Output the [x, y] coordinate of the center of the cell containing the given text.  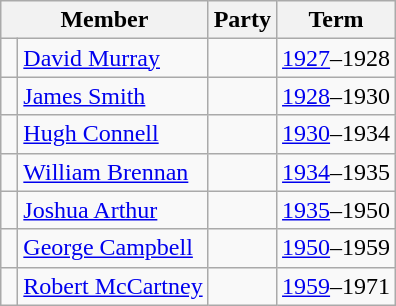
1927–1928 [336, 58]
William Brennan [113, 172]
Joshua Arthur [113, 210]
Hugh Connell [113, 134]
1928–1930 [336, 96]
David Murray [113, 58]
1950–1959 [336, 248]
Robert McCartney [113, 286]
George Campbell [113, 248]
1959–1971 [336, 286]
James Smith [113, 96]
1930–1934 [336, 134]
Member [104, 20]
1935–1950 [336, 210]
Party [242, 20]
Term [336, 20]
1934–1935 [336, 172]
